Determine the (X, Y) coordinate at the center of the cell enclosing the given text.  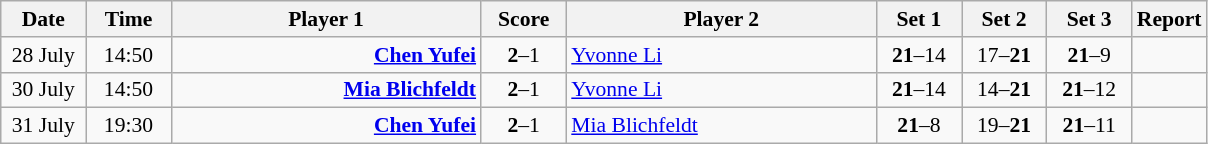
Score (524, 19)
31 July (44, 126)
Player 1 (326, 19)
14–21 (1004, 90)
17–21 (1004, 55)
19–21 (1004, 126)
Player 2 (721, 19)
21–9 (1090, 55)
Date (44, 19)
30 July (44, 90)
Set 2 (1004, 19)
21–11 (1090, 126)
Set 1 (918, 19)
19:30 (128, 126)
21–8 (918, 126)
Report (1170, 19)
Set 3 (1090, 19)
21–12 (1090, 90)
Time (128, 19)
28 July (44, 55)
